Provide the [X, Y] coordinate of the cell's center where the given text is located.  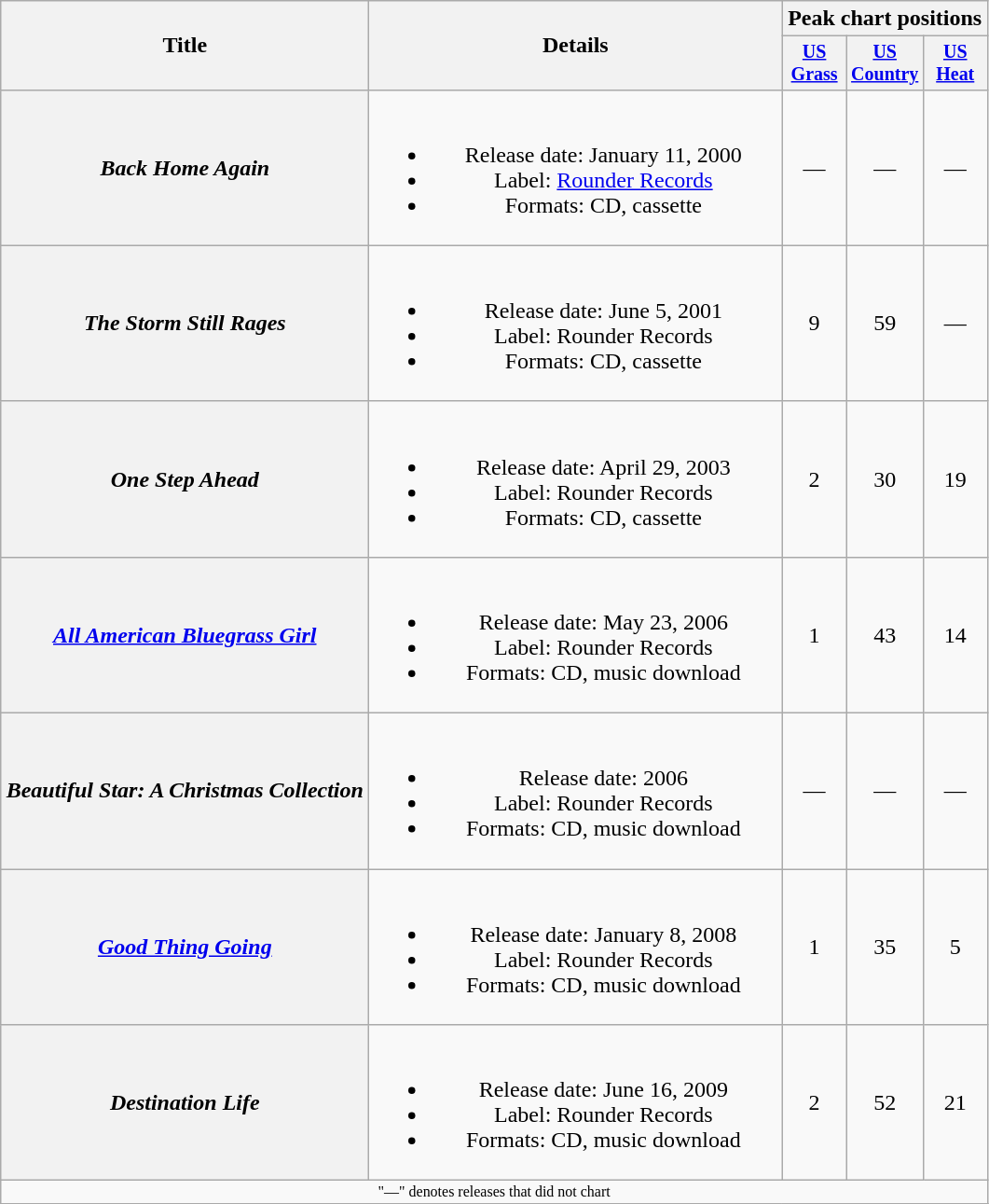
US Country [885, 63]
Release date: May 23, 2006Label: Rounder RecordsFormats: CD, music download [576, 634]
Release date: June 5, 2001Label: Rounder RecordsFormats: CD, cassette [576, 323]
Release date: April 29, 2003Label: Rounder RecordsFormats: CD, cassette [576, 479]
19 [955, 479]
5 [955, 948]
Destination Life [185, 1102]
Title [185, 46]
9 [815, 323]
52 [885, 1102]
Details [576, 46]
"—" denotes releases that did not chart [494, 1192]
Back Home Again [185, 168]
59 [885, 323]
USHeat [955, 63]
One Step Ahead [185, 479]
Release date: January 11, 2000Label: Rounder RecordsFormats: CD, cassette [576, 168]
43 [885, 634]
30 [885, 479]
Release date: June 16, 2009Label: Rounder RecordsFormats: CD, music download [576, 1102]
The Storm Still Rages [185, 323]
Release date: January 8, 2008Label: Rounder RecordsFormats: CD, music download [576, 948]
35 [885, 948]
Peak chart positions [886, 19]
Release date: 2006Label: Rounder RecordsFormats: CD, music download [576, 791]
14 [955, 634]
Beautiful Star: A Christmas Collection [185, 791]
21 [955, 1102]
Good Thing Going [185, 948]
All American Bluegrass Girl [185, 634]
US Grass [815, 63]
